From the cell containing the given text, extract its center point as (X, Y) coordinate. 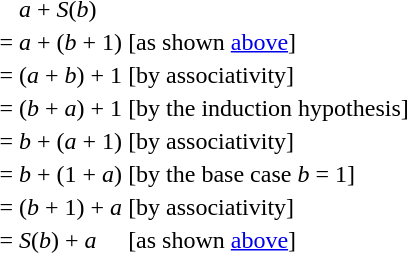
a + (b + 1) (71, 42)
b + (1 + a) (71, 174)
(a + b) + 1 (71, 75)
(b + a) + 1 (71, 108)
(b + 1) + a (71, 207)
b + (a + 1) (71, 141)
